For the text-containing cell, return its midpoint in (X, Y) coordinate format. 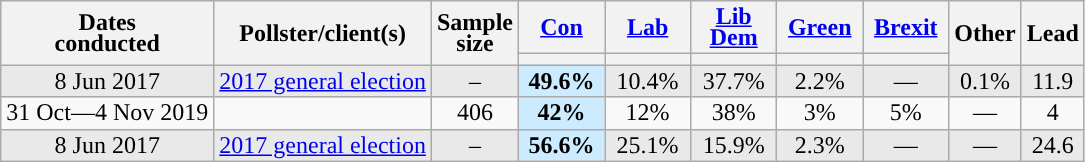
2.3% (820, 145)
11.9 (1052, 81)
Other (985, 33)
3% (820, 113)
10.4% (648, 81)
2.2% (820, 81)
31 Oct—4 Nov 2019 (108, 113)
12% (648, 113)
Brexit (906, 28)
49.6% (562, 81)
Lead (1052, 33)
Datesconducted (108, 33)
406 (474, 113)
15.9% (734, 145)
42% (562, 113)
Lab (648, 28)
Con (562, 28)
37.7% (734, 81)
Lib Dem (734, 28)
Pollster/client(s) (323, 33)
0.1% (985, 81)
Samplesize (474, 33)
5% (906, 113)
24.6 (1052, 145)
25.1% (648, 145)
38% (734, 113)
56.6% (562, 145)
Green (820, 28)
4 (1052, 113)
